Extract the (X, Y) coordinate from the center of the cell holding the provided text.  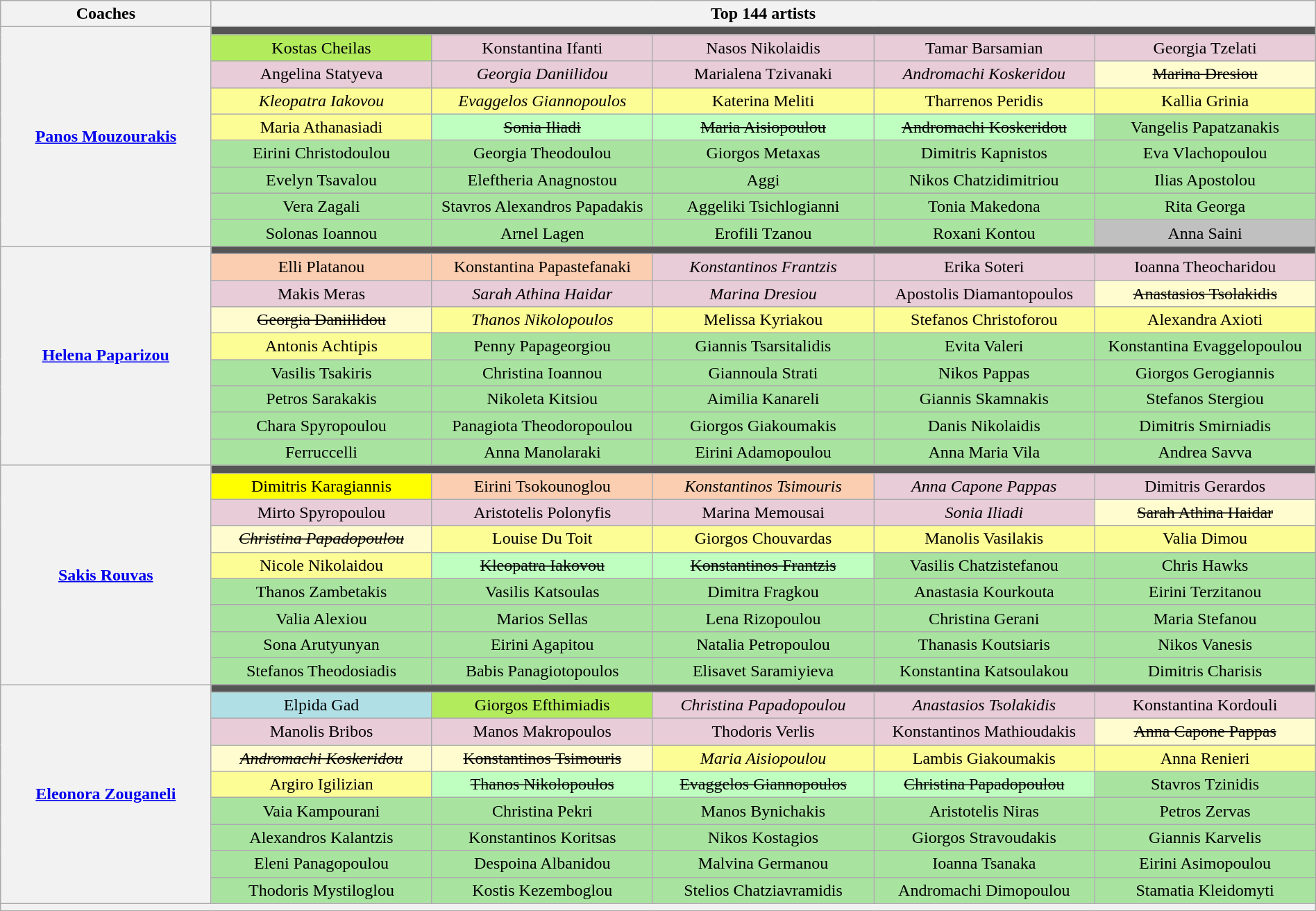
Stavros Tzinidis (1205, 785)
Dimitris Gerardos (1205, 486)
Stavros Alexandros Papadakis (542, 206)
Roxani Kontou (984, 233)
Malvina Germanou (763, 864)
Konstantinos Koritsas (542, 837)
Nikoleta Kitsiou (542, 399)
Natalia Petropoulou (763, 644)
Giorgos Stravoudakis (984, 837)
Nikos Pappas (984, 373)
Eleftheria Anagnostou (542, 180)
Aggeliki Tsichlogianni (763, 206)
Andrea Savva (1205, 452)
Stefanos Stergiou (1205, 399)
Aggi (763, 180)
Manolis Bribos (321, 732)
Petros Zervas (1205, 811)
Ferruccelli (321, 452)
Alexandros Kalantzis (321, 837)
Vangelis Papatzanakis (1205, 127)
Thanasis Koutsiaris (984, 644)
Anastasia Kourkouta (984, 592)
Valia Dimou (1205, 539)
Eirini Asimopoulou (1205, 864)
Nikos Chatzidimitriou (984, 180)
Maria Stefanou (1205, 618)
Sona Arutyunyan (321, 644)
Marios Sellas (542, 618)
Solonas Ioannou (321, 233)
Nasos Nikolaidis (763, 48)
Georgia Tzelati (1205, 48)
Christina Ioannou (542, 373)
Eirini Tsokounoglou (542, 486)
Dimitris Smirniadis (1205, 426)
Konstantina Ifanti (542, 48)
Giorgos Efthimiadis (542, 705)
Manolis Vasilakis (984, 539)
Konstantina Papastefanaki (542, 267)
Ilias Apostolou (1205, 180)
Konstantina Kordouli (1205, 705)
Arnel Lagen (542, 233)
Manos Makropoulos (542, 732)
Kostis Kezemboglou (542, 890)
Katerina Meliti (763, 101)
Anna Renieri (1205, 758)
Marialena Tzivanaki (763, 74)
Thodoris Verlis (763, 732)
Thodoris Mystiloglou (321, 890)
Melissa Kyriakou (763, 320)
Vasilis Chatzistefanou (984, 565)
Eirini Agapitou (542, 644)
Elli Platanou (321, 267)
Aristotelis Polonyfis (542, 512)
Rita Georga (1205, 206)
Helena Paparizou (106, 356)
Dimitris Kapnistos (984, 153)
Kallia Grinia (1205, 101)
Giannis Karvelis (1205, 837)
Babis Panagiotopoulos (542, 671)
Chara Spyropoulou (321, 426)
Sakis Rouvas (106, 575)
Tonia Makedona (984, 206)
Elisavet Saramiyieva (763, 671)
Konstantinos Mathioudakis (984, 732)
Stefanos Christoforou (984, 320)
Kostas Cheilas (321, 48)
Vaia Kampourani (321, 811)
Nikos Kostagios (763, 837)
Eva Vlachopoulou (1205, 153)
Giorgos Metaxas (763, 153)
Anna Manolaraki (542, 452)
Giorgos Chouvardas (763, 539)
Danis Nikolaidis (984, 426)
Giorgos Giakoumakis (763, 426)
Angelina Statyeva (321, 74)
Ioanna Tsanaka (984, 864)
Petros Sarakakis (321, 399)
Giorgos Gerogiannis (1205, 373)
Eleonora Zouganeli (106, 794)
Christina Gerani (984, 618)
Dimitris Karagiannis (321, 486)
Maria Athanasiadi (321, 127)
Apostolis Diamantopoulos (984, 294)
Argiro Igilizian (321, 785)
Erofili Tzanou (763, 233)
Panagiota Theodoropoulou (542, 426)
Stefanos Theodosiadis (321, 671)
Nikos Vanesis (1205, 644)
Aristotelis Niras (984, 811)
Penny Papageorgiou (542, 346)
Lambis Giakoumakis (984, 758)
Vera Zagali (321, 206)
Stelios Chatziavramidis (763, 890)
Eleni Panagopoulou (321, 864)
Evelyn Tsavalou (321, 180)
Andromachi Dimopoulou (984, 890)
Makis Meras (321, 294)
Erika Soteri (984, 267)
Valia Alexiou (321, 618)
Giannis Skamnakis (984, 399)
Nicole Nikolaidou (321, 565)
Dimitra Fragkou (763, 592)
Vasilis Tsakiris (321, 373)
Ioanna Theocharidou (1205, 267)
Tamar Barsamian (984, 48)
Eirini Adamopoulou (763, 452)
Eirini Christodoulou (321, 153)
Aimilia Kanareli (763, 399)
Lena Rizopoulou (763, 618)
Konstantina Katsoulakou (984, 671)
Manos Bynichakis (763, 811)
Thanos Zambetakis (321, 592)
Chris Hawks (1205, 565)
Anna Saini (1205, 233)
Giannoula Strati (763, 373)
Dimitris Charisis (1205, 671)
Anna Maria Vila (984, 452)
Top 144 artists (764, 14)
Coaches (106, 14)
Elpida Gad (321, 705)
Konstantina Evaggelopoulou (1205, 346)
Giannis Tsarsitalidis (763, 346)
Christina Pekri (542, 811)
Antonis Achtipis (321, 346)
Despoina Albanidou (542, 864)
Georgia Theodoulou (542, 153)
Tharrenos Peridis (984, 101)
Alexandra Axioti (1205, 320)
Eirini Terzitanou (1205, 592)
Louise Du Toit (542, 539)
Panos Mouzourakis (106, 137)
Vasilis Katsoulas (542, 592)
Evita Valeri (984, 346)
Marina Memousai (763, 512)
Stamatia Kleidomyti (1205, 890)
Mirto Spyropoulou (321, 512)
